For the text-containing cell, return its midpoint in [X, Y] coordinate format. 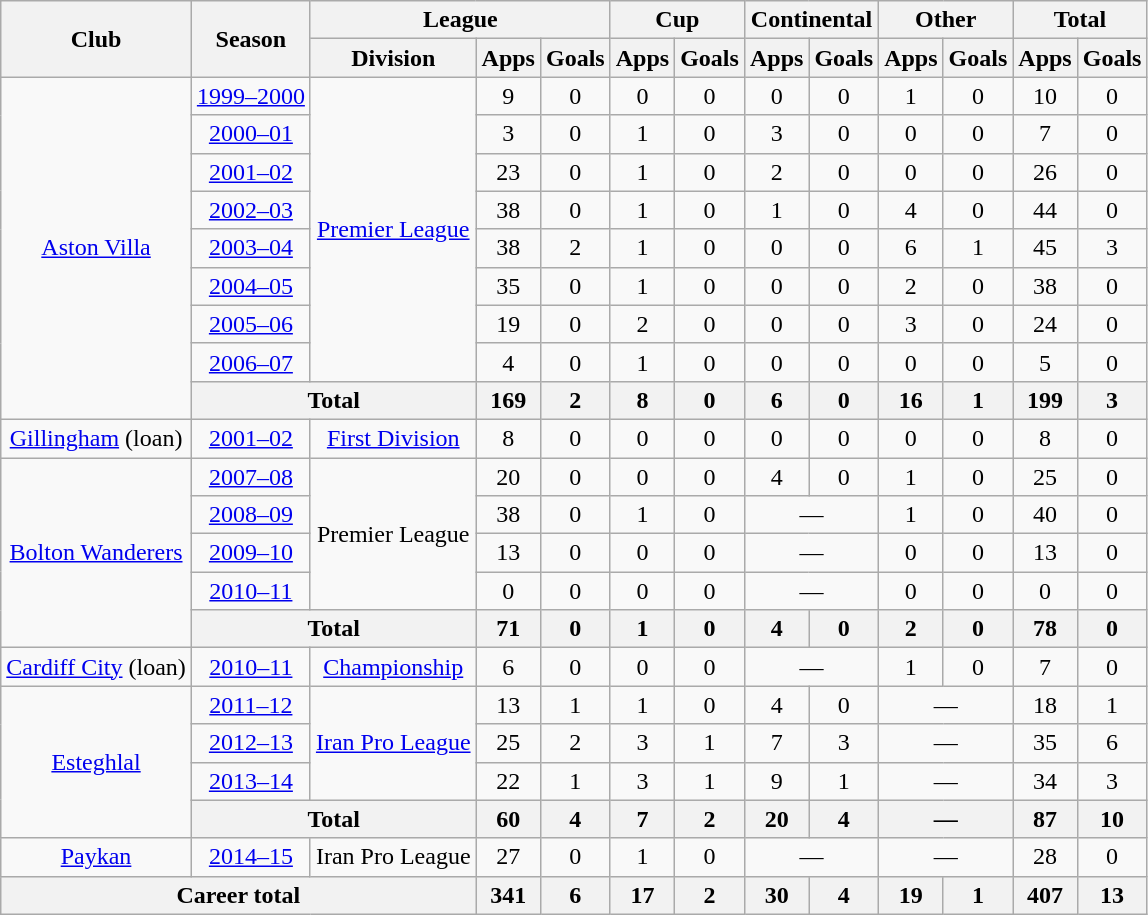
Aston Villa [96, 248]
1999–2000 [250, 96]
2014–15 [250, 857]
2009–10 [250, 553]
Division [393, 58]
407 [1045, 895]
60 [508, 819]
Season [250, 39]
27 [508, 857]
87 [1045, 819]
30 [776, 895]
Paykan [96, 857]
78 [1045, 629]
44 [1045, 210]
28 [1045, 857]
2002–03 [250, 210]
2000–01 [250, 134]
Bolton Wanderers [96, 553]
26 [1045, 172]
Esteghlal [96, 762]
341 [508, 895]
24 [1045, 324]
League [460, 20]
2005–06 [250, 324]
2013–14 [250, 781]
Cardiff City (loan) [96, 667]
199 [1045, 400]
Other [946, 20]
First Division [393, 438]
2011–12 [250, 705]
2012–13 [250, 743]
22 [508, 781]
23 [508, 172]
34 [1045, 781]
2008–09 [250, 515]
2006–07 [250, 362]
2003–04 [250, 248]
Championship [393, 667]
45 [1045, 248]
2004–05 [250, 286]
Club [96, 39]
169 [508, 400]
18 [1045, 705]
71 [508, 629]
Career total [238, 895]
Continental [811, 20]
16 [911, 400]
40 [1045, 515]
17 [642, 895]
2007–08 [250, 477]
5 [1045, 362]
Gillingham (loan) [96, 438]
Cup [677, 20]
